Locate the cell with the specified text and output its (x, y) center coordinate. 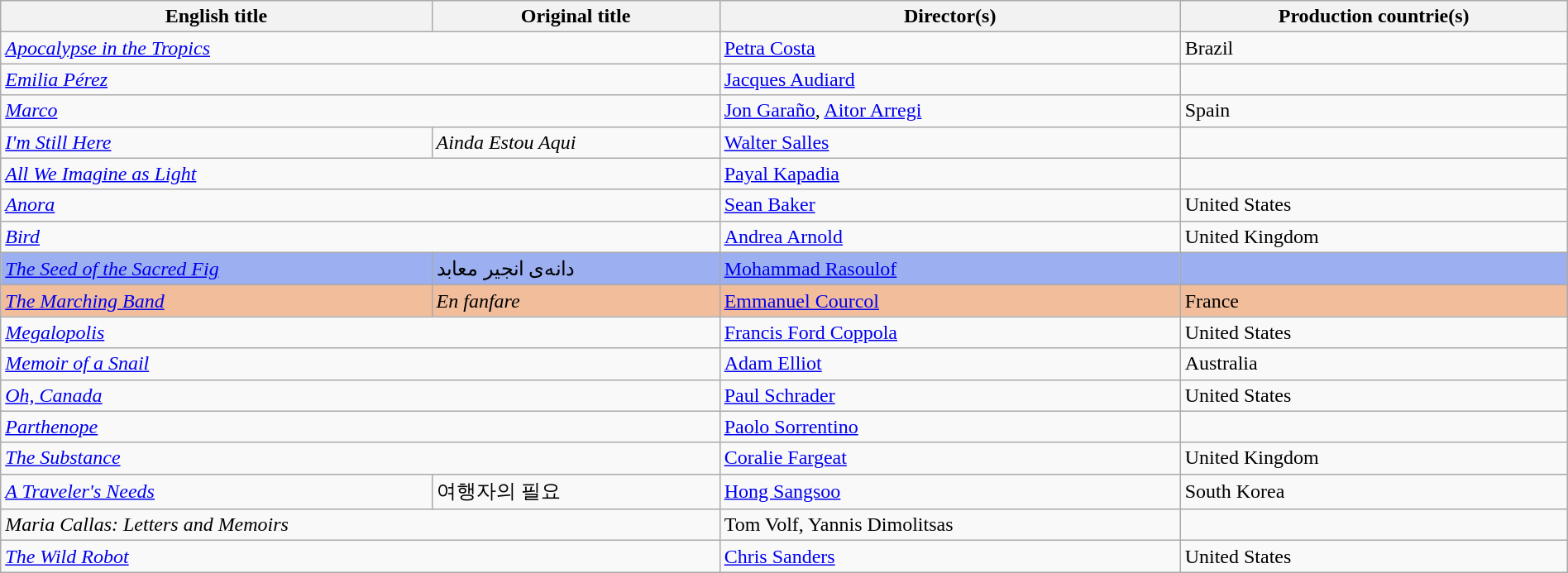
Parthenope (361, 427)
Bird (361, 236)
Paul Schrader (949, 395)
Emilia Pérez (361, 79)
Paolo Sorrentino (949, 427)
Megalopolis (361, 332)
All We Imagine as Light (361, 174)
Emmanuel Courcol (949, 301)
Francis Ford Coppola (949, 332)
Adam Elliot (949, 364)
Hong Sangsoo (949, 491)
The Seed of the Sacred Fig (217, 269)
Apocalypse in the Tropics (361, 48)
South Korea (1374, 491)
Coralie Fargeat (949, 458)
A Traveler's Needs (217, 491)
Chris Sanders (949, 556)
Memoir of a Snail (361, 364)
Ainda Estou Aqui (576, 142)
The Wild Robot (361, 556)
Payal Kapadia (949, 174)
Maria Callas: Letters and Memoirs (361, 525)
Director(s) (949, 17)
Andrea Arnold (949, 236)
The Marching Band (217, 301)
Brazil (1374, 48)
여행자의 필요 (576, 491)
Mohammad Rasoulof (949, 269)
Tom Volf, Yannis Dimolitsas (949, 525)
I'm Still Here (217, 142)
Oh, Canada (361, 395)
Sean Baker (949, 205)
Production countrie(s) (1374, 17)
Spain (1374, 111)
The Substance (361, 458)
Jacques Audiard (949, 79)
Original title (576, 17)
France (1374, 301)
Anora (361, 205)
دانه‌ی انجیر معابد (576, 269)
Marco (361, 111)
Jon Garaño, Aitor Arregi (949, 111)
Australia (1374, 364)
Walter Salles (949, 142)
Petra Costa (949, 48)
En fanfare (576, 301)
English title (217, 17)
